Search for the cell housing the specified text and yield its [X, Y] center coordinate. 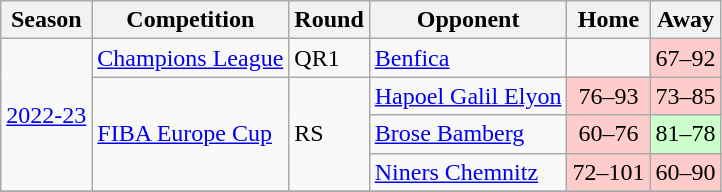
67–92 [686, 58]
Round [329, 20]
Champions League [190, 58]
60–90 [686, 172]
Competition [190, 20]
Home [608, 20]
81–78 [686, 134]
Brose Bamberg [468, 134]
73–85 [686, 96]
72–101 [608, 172]
Away [686, 20]
Season [46, 20]
Opponent [468, 20]
Hapoel Galil Elyon [468, 96]
60–76 [608, 134]
FIBA Europe Cup [190, 134]
QR1 [329, 58]
2022-23 [46, 115]
Benfica [468, 58]
76–93 [608, 96]
Niners Chemnitz [468, 172]
RS [329, 134]
